Search for the cell housing the specified text and yield its [X, Y] center coordinate. 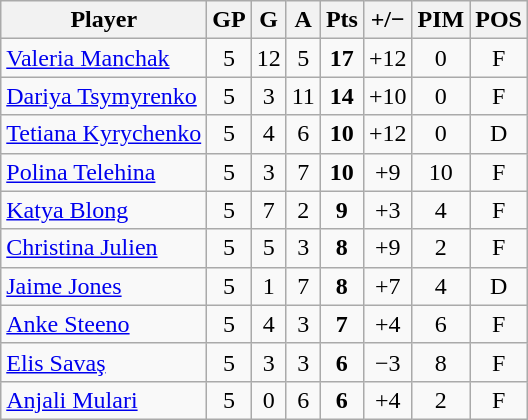
Anke Steeno [104, 324]
+/− [388, 20]
Player [104, 20]
1 [268, 286]
12 [268, 58]
Anjali Mulari [104, 400]
Dariya Tsymyrenko [104, 96]
14 [342, 96]
−3 [388, 362]
Pts [342, 20]
17 [342, 58]
PIM [441, 20]
+7 [388, 286]
11 [303, 96]
Katya Blong [104, 210]
+3 [388, 210]
GP [229, 20]
A [303, 20]
Christina Julien [104, 248]
Tetiana Kyrychenko [104, 134]
G [268, 20]
Elis Savaş [104, 362]
POS [499, 20]
+10 [388, 96]
Valeria Manchak [104, 58]
Jaime Jones [104, 286]
9 [342, 210]
Polina Telehina [104, 172]
